Capture the cell that displays the provided text and extract its [X, Y] central coordinate. 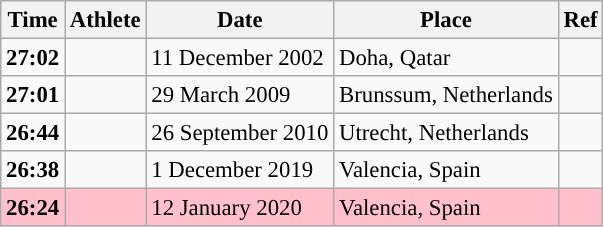
Ref [580, 20]
Time [33, 20]
27:02 [33, 58]
26:24 [33, 208]
26 September 2010 [240, 133]
1 December 2019 [240, 170]
Athlete [104, 20]
Place [446, 20]
Brunssum, Netherlands [446, 95]
26:44 [33, 133]
29 March 2009 [240, 95]
26:38 [33, 170]
11 December 2002 [240, 58]
Date [240, 20]
12 January 2020 [240, 208]
Utrecht, Netherlands [446, 133]
27:01 [33, 95]
Doha, Qatar [446, 58]
